Provide the [x, y] coordinate of the cell's center where the given text is located.  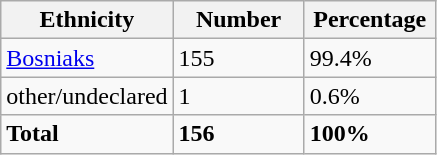
other/undeclared [87, 96]
155 [238, 58]
Bosniaks [87, 58]
Number [238, 20]
156 [238, 134]
Percentage [370, 20]
100% [370, 134]
Ethnicity [87, 20]
Total [87, 134]
1 [238, 96]
0.6% [370, 96]
99.4% [370, 58]
